Identify which cell holds the provided text, then report its (X, Y) central coordinate. 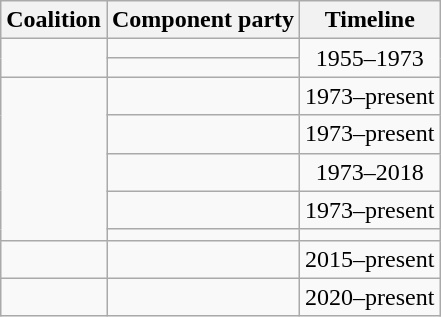
Coalition (54, 20)
2015–present (370, 259)
Component party (202, 20)
Timeline (370, 20)
1955–1973 (370, 58)
2020–present (370, 297)
1973–2018 (370, 172)
